Detect which cell encompasses the target text, then output its [X, Y] center coordinate. 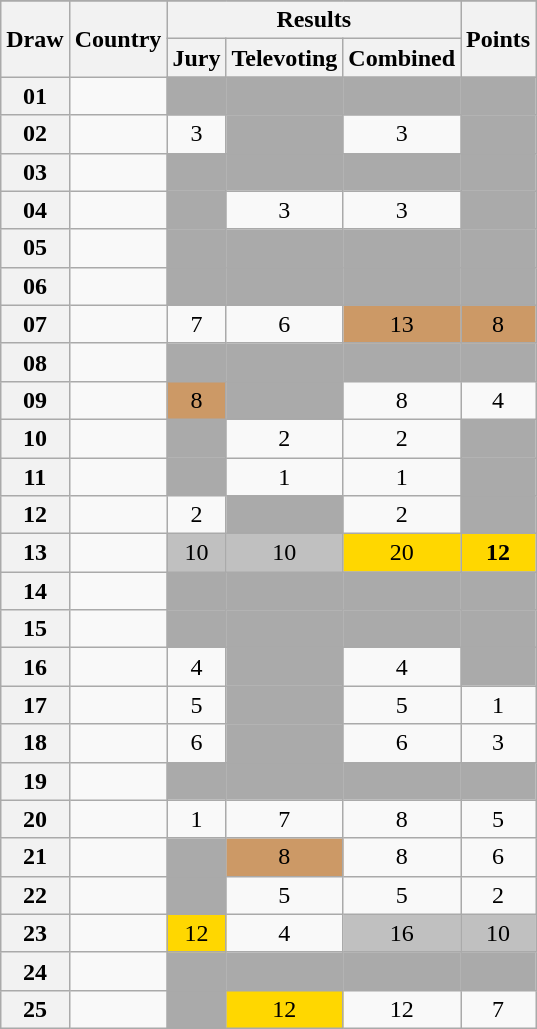
Points [498, 39]
08 [35, 362]
Jury [196, 58]
21 [35, 857]
Combined [402, 58]
05 [35, 248]
Results [314, 20]
04 [35, 210]
25 [35, 1009]
18 [35, 743]
14 [35, 591]
Country [118, 39]
06 [35, 286]
15 [35, 629]
Draw [35, 39]
24 [35, 971]
22 [35, 895]
01 [35, 96]
07 [35, 324]
23 [35, 933]
Televoting [284, 58]
17 [35, 705]
11 [35, 477]
02 [35, 134]
19 [35, 781]
03 [35, 172]
09 [35, 400]
